Determine the [x, y] coordinate at the center of the cell enclosing the given text.  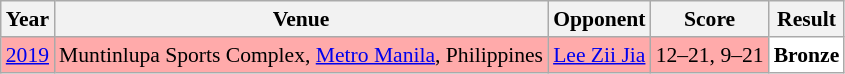
Year [28, 19]
Venue [301, 19]
Bronze [807, 55]
Muntinlupa Sports Complex, Metro Manila, Philippines [301, 55]
Lee Zii Jia [600, 55]
Opponent [600, 19]
12–21, 9–21 [710, 55]
2019 [28, 55]
Score [710, 19]
Result [807, 19]
